Scan for the cell matching the given text and deliver its [x, y] coordinate at center. 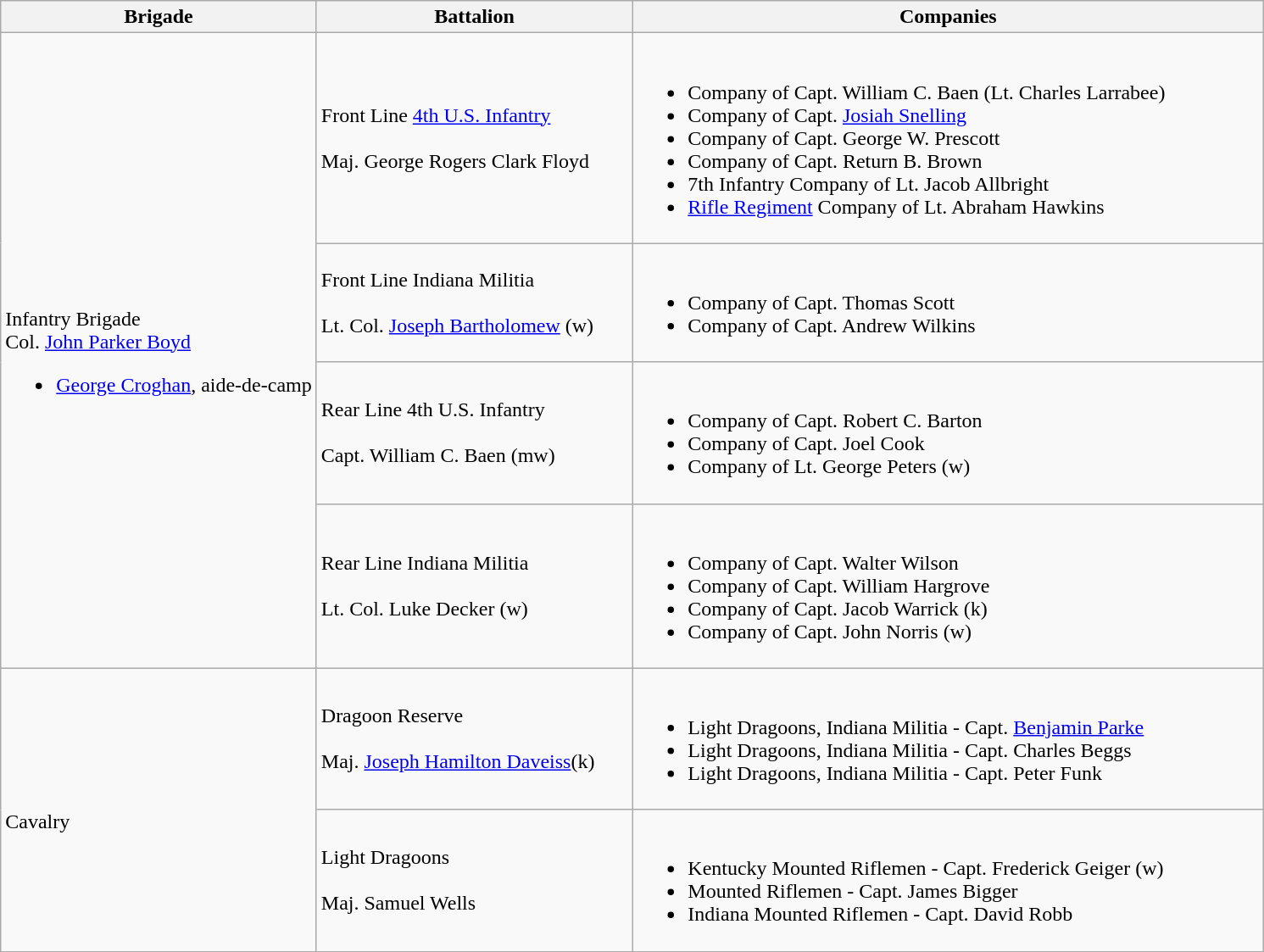
Brigade [159, 17]
Front Line 4th U.S. Infantry Maj. George Rogers Clark Floyd [475, 138]
Rear Line 4th U.S. Infantry Capt. William C. Baen (mw) [475, 432]
Infantry Brigade Col. John Parker BoydGeorge Croghan, aide-de-camp [159, 351]
Kentucky Mounted Riflemen - Capt. Frederick Geiger (w)Mounted Riflemen - Capt. James BiggerIndiana Mounted Riflemen - Capt. David Robb [948, 880]
Rear Line Indiana Militia Lt. Col. Luke Decker (w) [475, 586]
Light Dragoons Maj. Samuel Wells [475, 880]
Dragoon Reserve Maj. Joseph Hamilton Daveiss(k) [475, 739]
Companies [948, 17]
Company of Capt. Thomas ScottCompany of Capt. Andrew Wilkins [948, 303]
Battalion [475, 17]
Front Line Indiana Militia Lt. Col. Joseph Bartholomew (w) [475, 303]
Cavalry [159, 810]
Company of Capt. Walter WilsonCompany of Capt. William HargroveCompany of Capt. Jacob Warrick (k)Company of Capt. John Norris (w) [948, 586]
Company of Capt. Robert C. BartonCompany of Capt. Joel CookCompany of Lt. George Peters (w) [948, 432]
